Return [X, Y] of the center of cell containing provided text 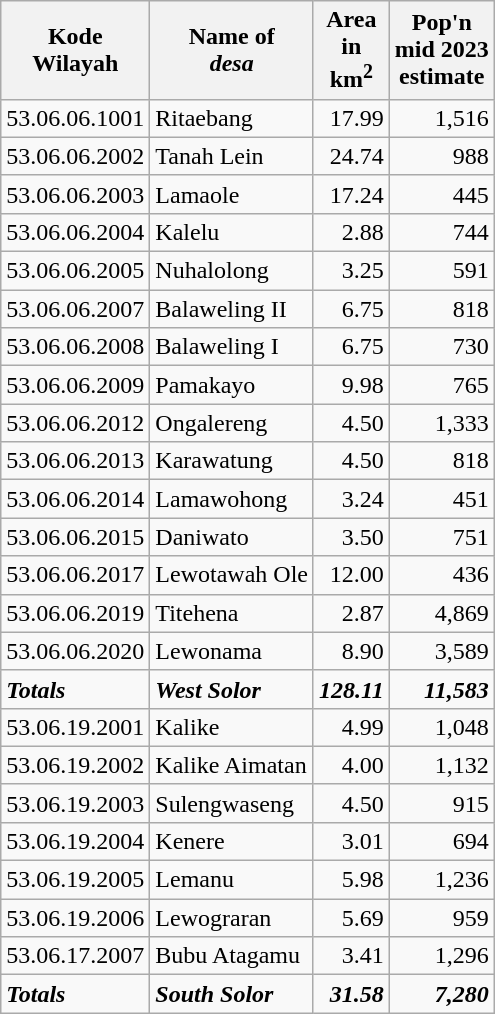
5.98 [351, 880]
53.06.19.2003 [76, 803]
Balaweling I [232, 347]
53.06.19.2004 [76, 841]
751 [442, 537]
Kalike Aimatan [232, 765]
128.11 [351, 689]
4,869 [442, 613]
Lemanu [232, 880]
1,048 [442, 727]
744 [442, 232]
3.50 [351, 537]
53.06.06.2019 [76, 613]
24.74 [351, 156]
53.06.06.2012 [76, 423]
1,333 [442, 423]
53.06.06.2002 [76, 156]
Sulengwaseng [232, 803]
Pop'nmid 2023estimate [442, 50]
1,296 [442, 956]
730 [442, 347]
Daniwato [232, 537]
Nuhalolong [232, 271]
53.06.06.2007 [76, 309]
Kode Wilayah [76, 50]
Ritaebang [232, 118]
3.41 [351, 956]
Kalelu [232, 232]
53.06.06.2003 [76, 194]
Lamawohong [232, 499]
53.06.06.2004 [76, 232]
17.24 [351, 194]
Balaweling II [232, 309]
Lewograran [232, 918]
12.00 [351, 575]
Name of desa [232, 50]
Bubu Atagamu [232, 956]
2.88 [351, 232]
South Solor [232, 994]
West Solor [232, 689]
53.06.06.2005 [76, 271]
915 [442, 803]
3,589 [442, 651]
591 [442, 271]
53.06.06.2015 [76, 537]
988 [442, 156]
4.99 [351, 727]
Area in km2 [351, 50]
53.06.06.2014 [76, 499]
53.06.19.2002 [76, 765]
451 [442, 499]
5.69 [351, 918]
445 [442, 194]
11,583 [442, 689]
53.06.06.1001 [76, 118]
Kenere [232, 841]
Lamaole [232, 194]
9.98 [351, 385]
17.99 [351, 118]
1,236 [442, 880]
959 [442, 918]
53.06.17.2007 [76, 956]
53.06.06.2017 [76, 575]
8.90 [351, 651]
1,132 [442, 765]
Pamakayo [232, 385]
53.06.19.2001 [76, 727]
53.06.19.2005 [76, 880]
3.24 [351, 499]
53.06.19.2006 [76, 918]
Karawatung [232, 461]
31.58 [351, 994]
765 [442, 385]
2.87 [351, 613]
3.25 [351, 271]
Titehena [232, 613]
53.06.06.2009 [76, 385]
1,516 [442, 118]
Lewonama [232, 651]
Ongalereng [232, 423]
Tanah Lein [232, 156]
3.01 [351, 841]
53.06.06.2008 [76, 347]
53.06.06.2013 [76, 461]
Lewotawah Ole [232, 575]
53.06.06.2020 [76, 651]
Kalike [232, 727]
694 [442, 841]
4.00 [351, 765]
7,280 [442, 994]
436 [442, 575]
